For the text-containing cell, return its midpoint in [x, y] coordinate format. 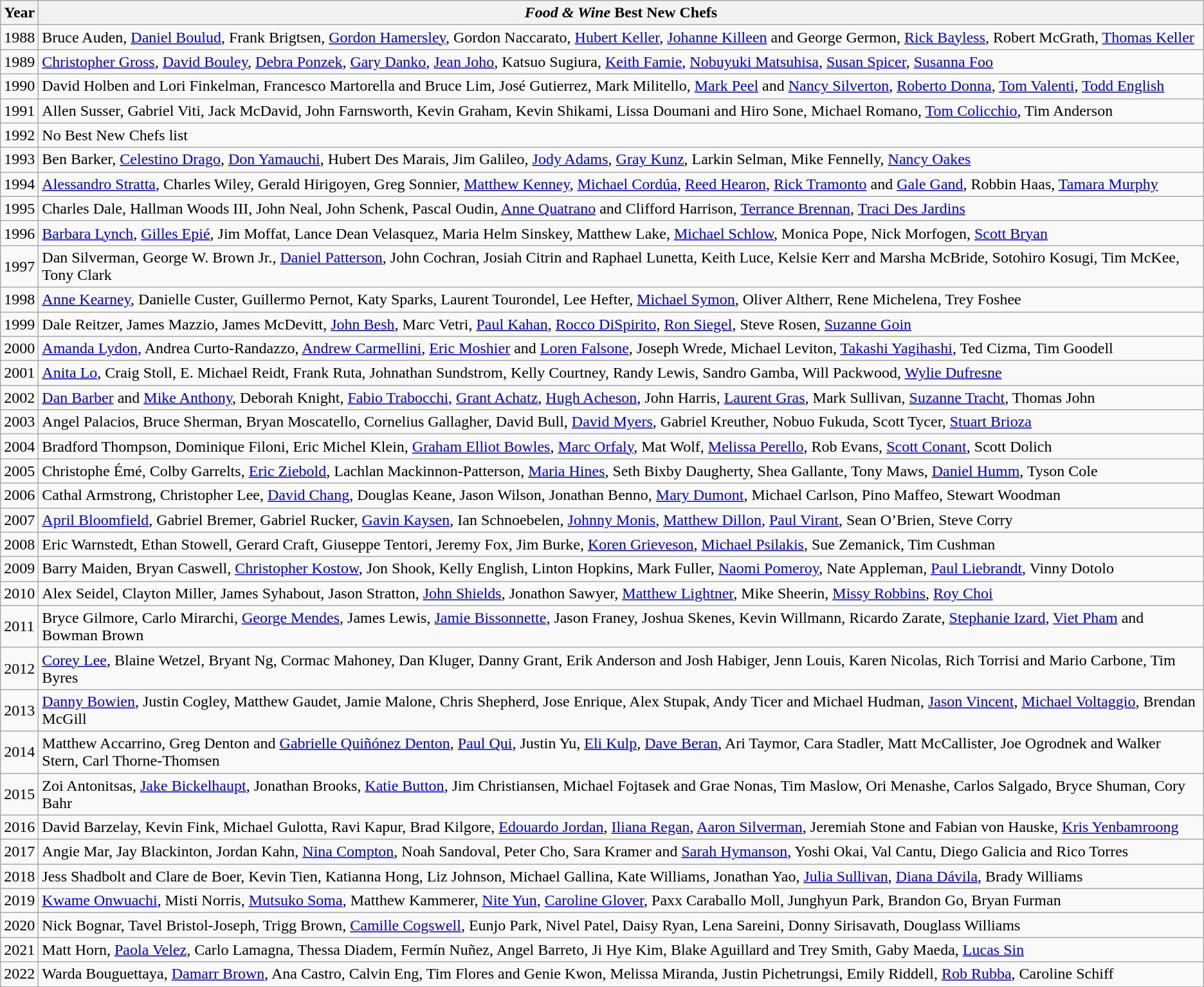
1991 [19, 111]
1989 [19, 62]
Matt Horn, Paola Velez, Carlo Lamagna, Thessa Diadem, Fermín Nuñez, Angel Barreto, Ji Hye Kim, Blake Aguillard and Trey Smith, Gaby Maeda, Lucas Sin [621, 950]
Anita Lo, Craig Stoll, E. Michael Reidt, Frank Ruta, Johnathan Sundstrom, Kelly Courtney, Randy Lewis, Sandro Gamba, Will Packwood, Wylie Dufresne [621, 373]
Eric Warnstedt, Ethan Stowell, Gerard Craft, Giuseppe Tentori, Jeremy Fox, Jim Burke, Koren Grieveson, Michael Psilakis, Sue Zemanick, Tim Cushman [621, 544]
1995 [19, 208]
2013 [19, 710]
2019 [19, 901]
1994 [19, 184]
Food & Wine Best New Chefs [621, 13]
2003 [19, 422]
2005 [19, 471]
1996 [19, 233]
Alex Seidel, Clayton Miller, James Syhabout, Jason Stratton, John Shields, Jonathon Sawyer, Matthew Lightner, Mike Sheerin, Missy Robbins, Roy Choi [621, 593]
2004 [19, 447]
2011 [19, 627]
2008 [19, 544]
1992 [19, 135]
2010 [19, 593]
Ben Barker, Celestino Drago, Don Yamauchi, Hubert Des Marais, Jim Galileo, Jody Adams, Gray Kunz, Larkin Selman, Mike Fennelly, Nancy Oakes [621, 160]
2002 [19, 398]
No Best New Chefs list [621, 135]
Christopher Gross, David Bouley, Debra Ponzek, Gary Danko, Jean Joho, Katsuo Sugiura, Keith Famie, Nobuyuki Matsuhisa, Susan Spicer, Susanna Foo [621, 62]
1988 [19, 37]
1993 [19, 160]
2016 [19, 827]
2006 [19, 495]
2022 [19, 974]
2007 [19, 520]
1990 [19, 86]
Year [19, 13]
2015 [19, 794]
April Bloomfield, Gabriel Bremer, Gabriel Rucker, Gavin Kaysen, Ian Schnoebelen, Johnny Monis, Matthew Dillon, Paul Virant, Sean O’Brien, Steve Corry [621, 520]
Charles Dale, Hallman Woods III, John Neal, John Schenk, Pascal Oudin, Anne Quatrano and Clifford Harrison, Terrance Brennan, Traci Des Jardins [621, 208]
2018 [19, 876]
1997 [19, 266]
Dale Reitzer, James Mazzio, James McDevitt, John Besh, Marc Vetri, Paul Kahan, Rocco DiSpirito, Ron Siegel, Steve Rosen, Suzanne Goin [621, 324]
2000 [19, 349]
1999 [19, 324]
2009 [19, 569]
2021 [19, 950]
2017 [19, 852]
2001 [19, 373]
2012 [19, 668]
2020 [19, 925]
Kwame Onwuachi, Misti Norris, Mutsuko Soma, Matthew Kammerer, Nite Yun, Caroline Glover, Paxx Caraballo Moll, Junghyun Park, Brandon Go, Bryan Furman [621, 901]
2014 [19, 752]
1998 [19, 299]
